Scan for the cell matching the given text and deliver its (X, Y) coordinate at center. 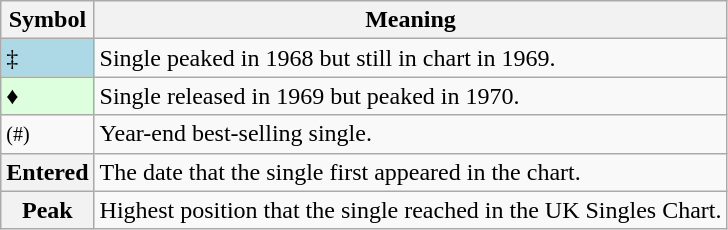
Entered (48, 172)
Meaning (410, 20)
Year-end best-selling single. (410, 134)
(#) (48, 134)
The date that the single first appeared in the chart. (410, 172)
‡ (48, 58)
♦ (48, 96)
Single peaked in 1968 but still in chart in 1969. (410, 58)
Peak (48, 210)
Highest position that the single reached in the UK Singles Chart. (410, 210)
Single released in 1969 but peaked in 1970. (410, 96)
Symbol (48, 20)
